Search for the cell housing the specified text and yield its (X, Y) center coordinate. 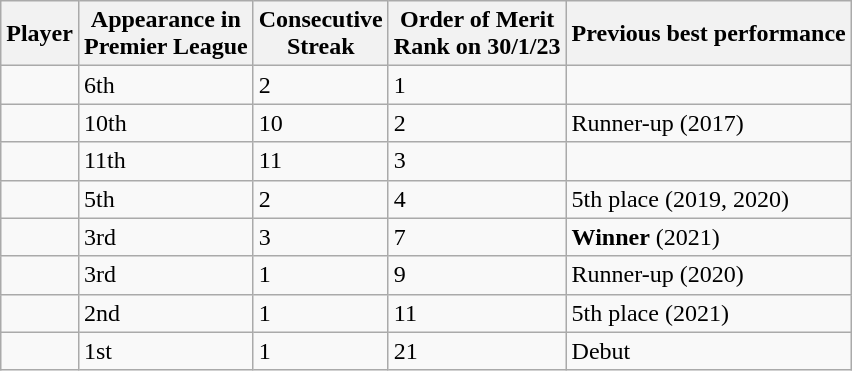
10 (320, 123)
4 (477, 199)
Runner-up (2017) (708, 123)
6th (166, 85)
7 (477, 237)
ConsecutiveStreak (320, 34)
Runner-up (2020) (708, 275)
5th place (2019, 2020) (708, 199)
1st (166, 351)
Order of MeritRank on 30/1/23 (477, 34)
Debut (708, 351)
Previous best performance (708, 34)
Winner (2021) (708, 237)
Player (40, 34)
2nd (166, 313)
11th (166, 161)
Appearance inPremier League (166, 34)
21 (477, 351)
9 (477, 275)
5th place (2021) (708, 313)
10th (166, 123)
5th (166, 199)
